From the cell containing the given text, extract its center point as [x, y] coordinate. 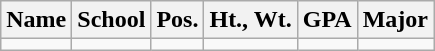
Name [36, 20]
Pos. [178, 20]
GPA [327, 20]
Ht., Wt. [250, 20]
Major [395, 20]
School [112, 20]
